Locate the cell with the specified text and output its (x, y) center coordinate. 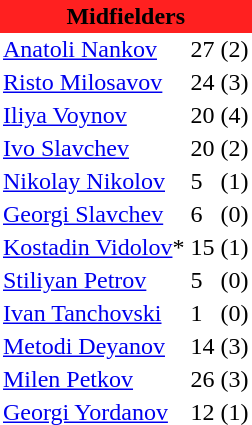
Metodi Deyanov (94, 346)
6 (202, 214)
Milen Petkov (94, 380)
Nikolay Nikolov (94, 182)
Risto Milosavov (94, 82)
15 (202, 248)
24 (202, 82)
Anatoli Nankov (94, 50)
Ivo Slavchev (94, 148)
(4) (234, 116)
14 (202, 346)
1 (202, 314)
Iliya Voynov (94, 116)
Kostadin Vidolov* (94, 248)
26 (202, 380)
Georgi Slavchev (94, 214)
Stiliyan Petrov (94, 280)
Ivan Tanchovski (94, 314)
27 (202, 50)
Midfielders (126, 16)
